Pinpoint the cell where the given text exists, returning its (x, y) midpoint coordinate. 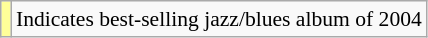
Indicates best-selling jazz/blues album of 2004 (219, 19)
